Output the [X, Y] coordinate of the center of the cell containing the given text.  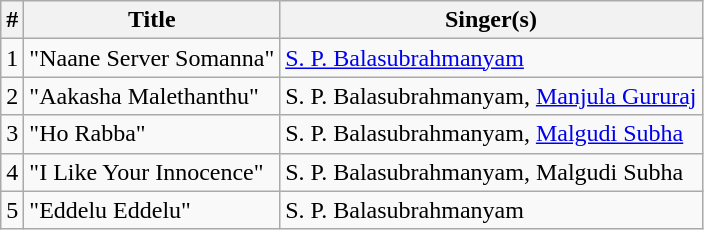
"I Like Your Innocence" [152, 172]
5 [12, 210]
1 [12, 58]
2 [12, 96]
Title [152, 20]
"Ho Rabba" [152, 134]
"Aakasha Malethanthu" [152, 96]
4 [12, 172]
"Naane Server Somanna" [152, 58]
3 [12, 134]
S. P. Balasubrahmanyam, Manjula Gururaj [491, 96]
# [12, 20]
Singer(s) [491, 20]
"Eddelu Eddelu" [152, 210]
